For the text-containing cell, return its midpoint in [X, Y] coordinate format. 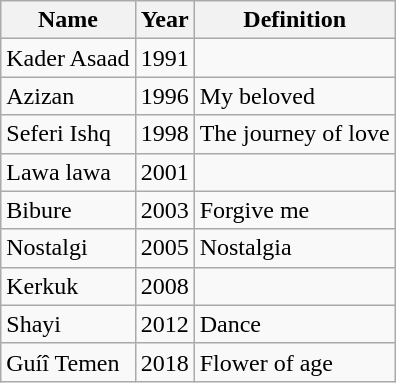
The journey of love [294, 134]
Bibure [68, 210]
2012 [164, 324]
Forgive me [294, 210]
Nostalgi [68, 248]
Nostalgia [294, 248]
Guíî Temen [68, 362]
Lawa lawa [68, 172]
Seferi Ishq [68, 134]
Shayi [68, 324]
Dance [294, 324]
Definition [294, 20]
My beloved [294, 96]
2008 [164, 286]
Kerkuk [68, 286]
1996 [164, 96]
Kader Asaad [68, 58]
1998 [164, 134]
2001 [164, 172]
2003 [164, 210]
Flower of age [294, 362]
2005 [164, 248]
Year [164, 20]
Name [68, 20]
1991 [164, 58]
Azizan [68, 96]
2018 [164, 362]
